Pinpoint the cell where the given text exists, returning its [X, Y] midpoint coordinate. 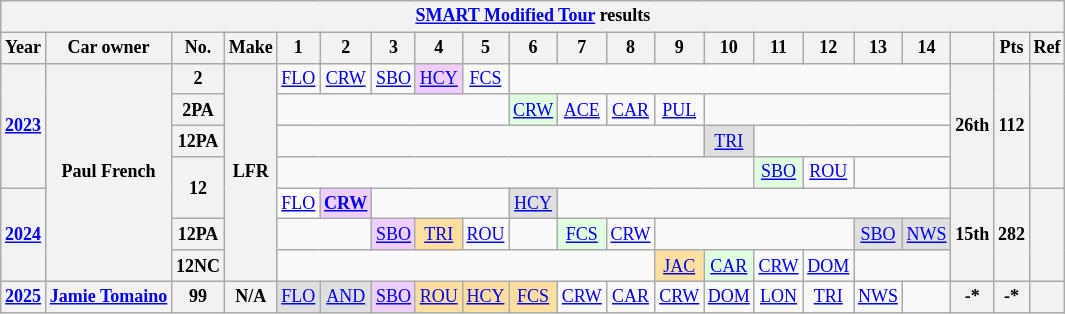
4 [438, 48]
Make [250, 48]
10 [730, 48]
Jamie Tomaino [108, 296]
2PA [198, 110]
99 [198, 296]
282 [1012, 235]
1 [298, 48]
Ref [1047, 48]
LON [778, 296]
3 [394, 48]
PUL [680, 110]
2025 [24, 296]
ACE [582, 110]
2024 [24, 235]
SMART Modified Tour results [533, 16]
7 [582, 48]
No. [198, 48]
AND [346, 296]
N/A [250, 296]
9 [680, 48]
26th [972, 126]
14 [926, 48]
12NC [198, 266]
JAC [680, 266]
Car owner [108, 48]
Paul French [108, 172]
LFR [250, 172]
Pts [1012, 48]
Year [24, 48]
15th [972, 235]
112 [1012, 126]
13 [878, 48]
6 [534, 48]
5 [486, 48]
8 [630, 48]
11 [778, 48]
2023 [24, 126]
